Determine the [x, y] coordinate at the center of the cell enclosing the given text.  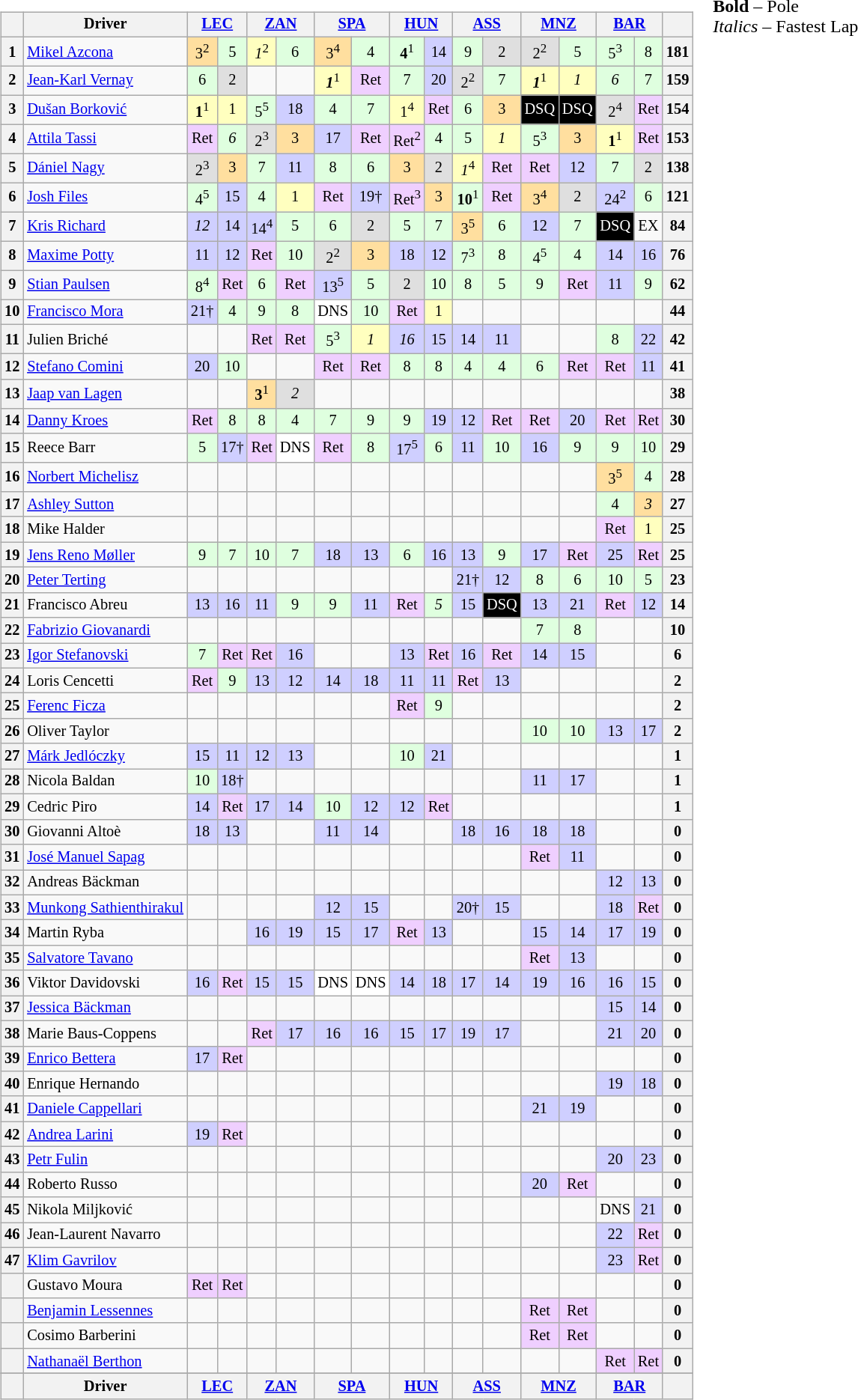
19† [371, 198]
Jens Reno Møller [105, 555]
Dušan Borković [105, 109]
121 [678, 198]
153 [678, 139]
175 [407, 448]
Cedric Piro [105, 807]
Igor Stefanovski [105, 656]
Petr Fulin [105, 1160]
Ferenc Ficza [105, 706]
62 [678, 284]
Julien Briché [105, 340]
Cosimo Barberini [105, 1336]
Fabrizio Giovanardi [105, 630]
43 [12, 1160]
Attila Tassi [105, 139]
Jean-Karl Vernay [105, 81]
Andreas Bäckman [105, 883]
Roberto Russo [105, 1184]
Nathanaël Berthon [105, 1361]
154 [678, 109]
Josh Files [105, 198]
EX [648, 226]
26 [12, 731]
Mike Halder [105, 529]
Martin Ryba [105, 933]
76 [678, 256]
36 [12, 983]
Klim Gavrilov [105, 1260]
20† [468, 907]
Stian Paulsen [105, 284]
18† [232, 782]
Munkong Sathienthirakul [105, 907]
181 [678, 51]
Maxime Potty [105, 256]
Stefano Comini [105, 366]
Daniele Cappellari [105, 1109]
37 [12, 1008]
Ret3 [407, 198]
55 [262, 109]
Francisco Abreu [105, 605]
Salvatore Tavano [105, 958]
Jaap van Lagen [105, 394]
Andrea Larini [105, 1134]
Jessica Bäckman [105, 1008]
Nikola Miljković [105, 1210]
Francisco Mora [105, 312]
Benjamin Lessennes [105, 1311]
Danny Kroes [105, 421]
Ashley Sutton [105, 505]
Peter Terting [105, 580]
Mikel Azcona [105, 51]
Gustavo Moura [105, 1285]
33 [12, 907]
17† [232, 448]
47 [12, 1260]
Oliver Taylor [105, 731]
39 [12, 1059]
144 [262, 226]
138 [678, 168]
Jean-Laurent Navarro [105, 1235]
Giovanni Altoè [105, 832]
Dániel Nagy [105, 168]
Enrico Bettera [105, 1059]
40 [12, 1084]
Enrique Hernando [105, 1084]
Viktor Davidovski [105, 983]
73 [468, 256]
159 [678, 81]
242 [615, 198]
Marie Baus-Coppens [105, 1033]
Reece Barr [105, 448]
Ret2 [407, 139]
Márk Jedlóczky [105, 756]
José Manuel Sapag [105, 857]
Norbert Michelisz [105, 478]
Nicola Baldan [105, 782]
135 [332, 284]
101 [468, 198]
Loris Cencetti [105, 681]
46 [12, 1235]
Kris Richard [105, 226]
